Provide the (x, y) coordinate of the cell's center where the given text is located.  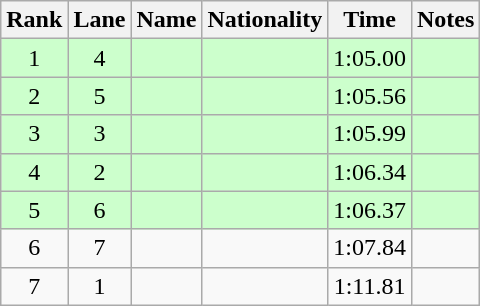
Rank (34, 20)
1:06.37 (370, 210)
Notes (445, 20)
1:07.84 (370, 248)
Lane (100, 20)
1:05.00 (370, 58)
Nationality (265, 20)
1:05.99 (370, 134)
1:06.34 (370, 172)
1:05.56 (370, 96)
Name (166, 20)
Time (370, 20)
1:11.81 (370, 286)
